Locate the cell with the specified text and output its [x, y] center coordinate. 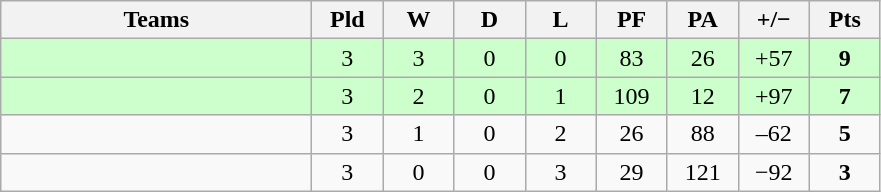
Teams [156, 20]
+97 [774, 96]
W [418, 20]
88 [702, 134]
Pld [348, 20]
12 [702, 96]
+57 [774, 58]
109 [632, 96]
D [490, 20]
7 [844, 96]
PF [632, 20]
L [560, 20]
121 [702, 172]
5 [844, 134]
–62 [774, 134]
83 [632, 58]
PA [702, 20]
Pts [844, 20]
9 [844, 58]
+/− [774, 20]
−92 [774, 172]
29 [632, 172]
